Detect which cell encompasses the target text, then output its (x, y) center coordinate. 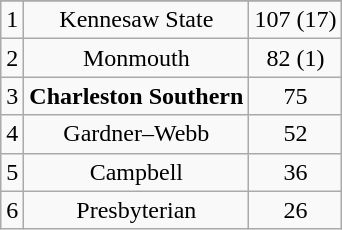
107 (17) (296, 20)
4 (12, 134)
36 (296, 172)
82 (1) (296, 58)
75 (296, 96)
3 (12, 96)
Charleston Southern (136, 96)
Monmouth (136, 58)
Campbell (136, 172)
5 (12, 172)
26 (296, 210)
52 (296, 134)
6 (12, 210)
1 (12, 20)
2 (12, 58)
Gardner–Webb (136, 134)
Presbyterian (136, 210)
Kennesaw State (136, 20)
